From the cell containing the given text, extract its center point as (x, y) coordinate. 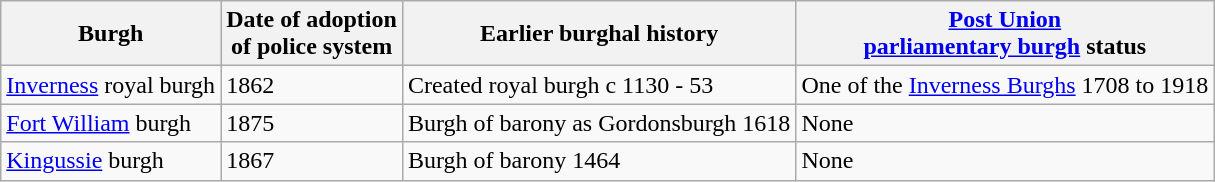
One of the Inverness Burghs 1708 to 1918 (1005, 85)
Burgh of barony 1464 (598, 161)
Date of adoption of police system (312, 34)
Earlier burghal history (598, 34)
1862 (312, 85)
1875 (312, 123)
Burgh of barony as Gordonsburgh 1618 (598, 123)
Burgh (111, 34)
Created royal burgh c 1130 - 53 (598, 85)
Fort William burgh (111, 123)
1867 (312, 161)
Kingussie burgh (111, 161)
Post Union parliamentary burgh status (1005, 34)
Inverness royal burgh (111, 85)
